Determine the [x, y] coordinate at the center of the cell enclosing the given text.  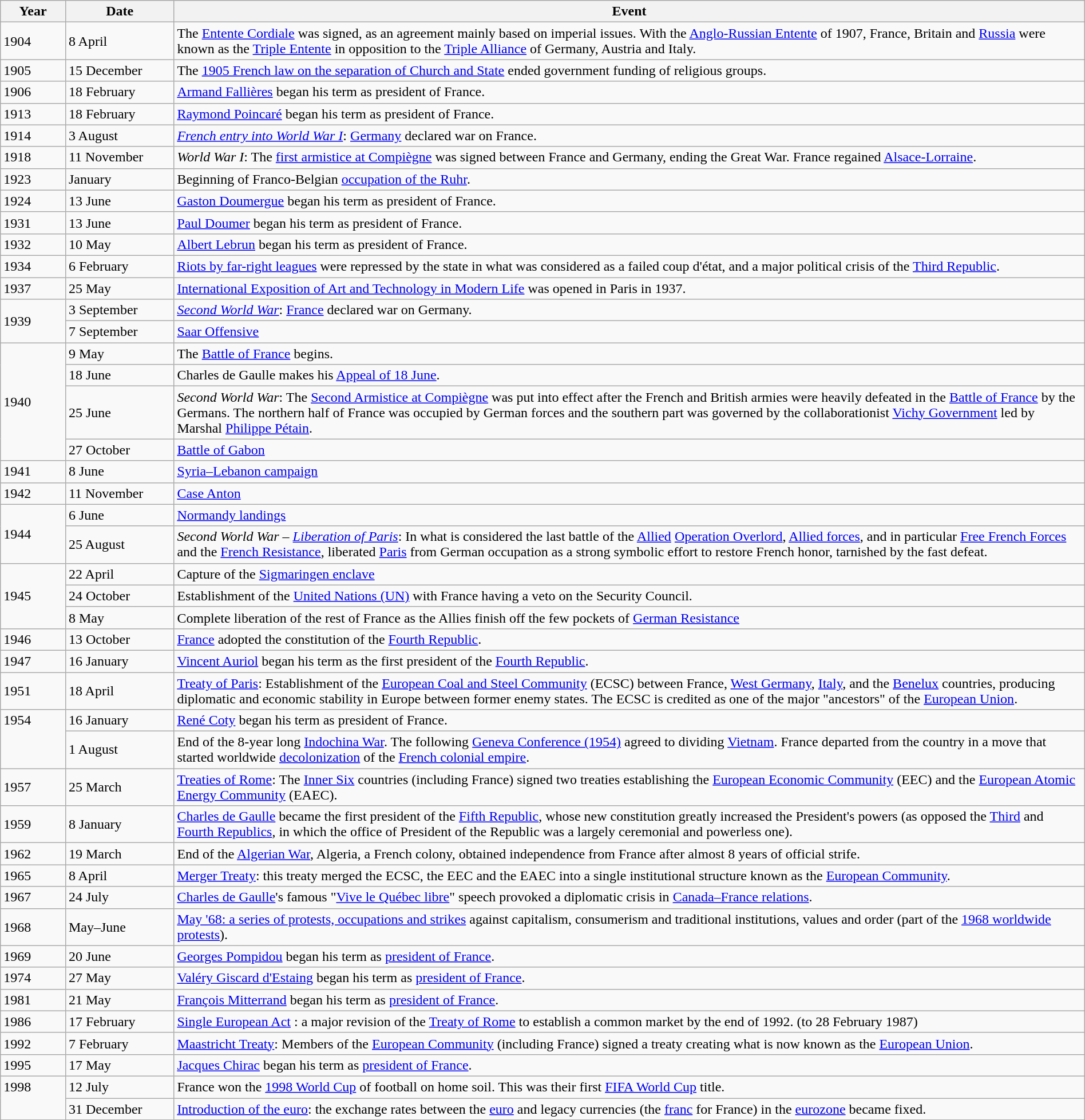
Normandy landings [629, 515]
6 February [119, 266]
10 May [119, 244]
International Exposition of Art and Technology in Modern Life was opened in Paris in 1937. [629, 288]
1940 [33, 402]
Valéry Giscard d'Estaing began his term as president of France. [629, 978]
Beginning of Franco-Belgian occupation of the Ruhr. [629, 179]
18 June [119, 375]
Paul Doumer began his term as president of France. [629, 223]
24 October [119, 596]
1981 [33, 1000]
1934 [33, 266]
1995 [33, 1065]
1962 [33, 854]
1992 [33, 1043]
17 May [119, 1065]
1945 [33, 596]
Establishment of the United Nations (UN) with France having a veto on the Security Council. [629, 596]
9 May [119, 354]
January [119, 179]
8 January [119, 824]
1959 [33, 824]
1957 [33, 787]
1918 [33, 157]
7 September [119, 332]
1946 [33, 639]
31 December [119, 1109]
Raymond Poincaré began his term as president of France. [629, 114]
France adopted the constitution of the Fourth Republic. [629, 639]
25 August [119, 545]
1913 [33, 114]
1904 [33, 41]
François Mitterrand began his term as president of France. [629, 1000]
18 April [119, 690]
Jacques Chirac began his term as president of France. [629, 1065]
1939 [33, 321]
French entry into World War I: Germany declared war on France. [629, 136]
1914 [33, 136]
Complete liberation of the rest of France as the Allies finish off the few pockets of German Resistance [629, 618]
1967 [33, 897]
The Battle of France begins. [629, 354]
René Coty began his term as president of France. [629, 721]
7 February [119, 1043]
1954 [33, 739]
1951 [33, 690]
Capture of the Sigmaringen enclave [629, 574]
20 June [119, 956]
1965 [33, 876]
Albert Lebrun began his term as president of France. [629, 244]
1931 [33, 223]
8 May [119, 618]
Georges Pompidou began his term as president of France. [629, 956]
1923 [33, 179]
1905 [33, 70]
1986 [33, 1022]
1944 [33, 533]
3 August [119, 136]
Maastricht Treaty: Members of the European Community (including France) signed a treaty creating what is now known as the European Union. [629, 1043]
Charles de Gaulle makes his Appeal of 18 June. [629, 375]
1969 [33, 956]
1974 [33, 978]
Case Anton [629, 493]
1941 [33, 472]
Battle of Gabon [629, 450]
6 June [119, 515]
21 May [119, 1000]
25 June [119, 413]
1 August [119, 750]
End of the Algerian War, Algeria, a French colony, obtained independence from France after almost 8 years of official strife. [629, 854]
27 October [119, 450]
World War I: The first armistice at Compiègne was signed between France and Germany, ending the Great War. France regained Alsace-Lorraine. [629, 157]
Date [119, 11]
May–June [119, 927]
Gaston Doumergue began his term as president of France. [629, 201]
22 April [119, 574]
12 July [119, 1087]
Syria–Lebanon campaign [629, 472]
8 June [119, 472]
24 July [119, 897]
1947 [33, 661]
France won the 1998 World Cup of football on home soil. This was their first FIFA World Cup title. [629, 1087]
17 February [119, 1022]
27 May [119, 978]
1942 [33, 493]
Introduction of the euro: the exchange rates between the euro and legacy currencies (the franc for France) in the eurozone became fixed. [629, 1109]
1932 [33, 244]
Charles de Gaulle's famous "Vive le Québec libre" speech provoked a diplomatic crisis in Canada–France relations. [629, 897]
1906 [33, 92]
Second World War: France declared war on Germany. [629, 310]
1998 [33, 1098]
Vincent Auriol began his term as the first president of the Fourth Republic. [629, 661]
Year [33, 11]
Event [629, 11]
19 March [119, 854]
25 May [119, 288]
13 October [119, 639]
1924 [33, 201]
Armand Fallières began his term as president of France. [629, 92]
Saar Offensive [629, 332]
Single European Act : a major revision of the Treaty of Rome to establish a common market by the end of 1992. (to 28 February 1987) [629, 1022]
3 September [119, 310]
1937 [33, 288]
Merger Treaty: this treaty merged the ECSC, the EEC and the EAEC into a single institutional structure known as the European Community. [629, 876]
15 December [119, 70]
25 March [119, 787]
The 1905 French law on the separation of Church and State ended government funding of religious groups. [629, 70]
1968 [33, 927]
